Determine the (x, y) coordinate at the center of the cell enclosing the given text.  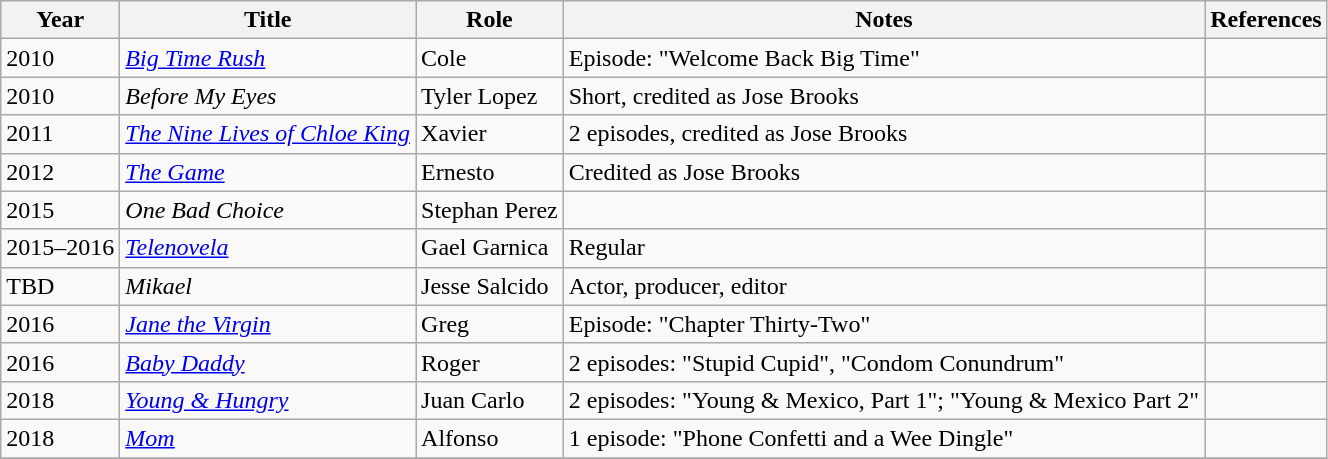
Telenovela (268, 248)
The Game (268, 172)
Short, credited as Jose Brooks (884, 96)
Before My Eyes (268, 96)
Notes (884, 20)
Stephan Perez (490, 210)
Young & Hungry (268, 400)
Title (268, 20)
Xavier (490, 134)
2015–2016 (60, 248)
2015 (60, 210)
Credited as Jose Brooks (884, 172)
Year (60, 20)
References (1266, 20)
The Nine Lives of Chloe King (268, 134)
Big Time Rush (268, 58)
Episode: "Welcome Back Big Time" (884, 58)
2 episodes: "Stupid Cupid", "Condom Conundrum" (884, 362)
2 episodes: "Young & Mexico, Part 1"; "Young & Mexico Part 2" (884, 400)
Actor, producer, editor (884, 286)
Greg (490, 324)
Role (490, 20)
One Bad Choice (268, 210)
Alfonso (490, 438)
Gael Garnica (490, 248)
Tyler Lopez (490, 96)
Cole (490, 58)
Ernesto (490, 172)
Regular (884, 248)
2011 (60, 134)
Juan Carlo (490, 400)
2 episodes, credited as Jose Brooks (884, 134)
Roger (490, 362)
Baby Daddy (268, 362)
TBD (60, 286)
2012 (60, 172)
Mikael (268, 286)
Mom (268, 438)
1 episode: "Phone Confetti and a Wee Dingle" (884, 438)
Jesse Salcido (490, 286)
Episode: "Chapter Thirty-Two" (884, 324)
Jane the Virgin (268, 324)
